Find where the given text appears and provide that cell's center as (X, Y) coordinate. 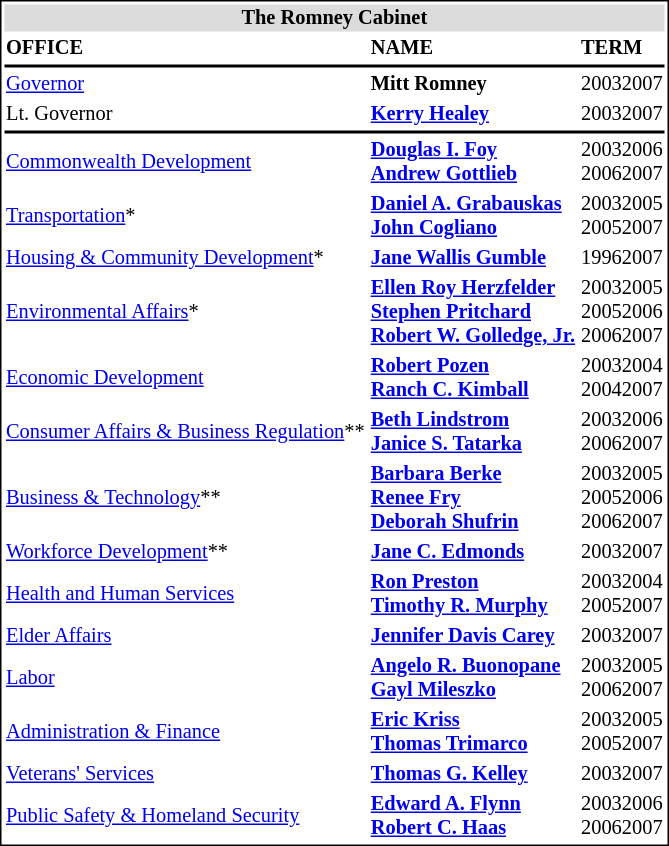
2003200420042007 (622, 378)
Veterans' Services (185, 774)
Administration & Finance (185, 732)
Douglas I. FoyAndrew Gottlieb (472, 162)
Beth LindstromJanice S. Tatarka (472, 432)
Daniel A. GrabauskasJohn Cogliano (472, 216)
Robert PozenRanch C. Kimball (472, 378)
Business & Technology** (185, 498)
Labor (185, 678)
Consumer Affairs & Business Regulation** (185, 432)
2003200520062007 (622, 678)
Public Safety & Homeland Security (185, 816)
Lt. Governor (185, 114)
19962007 (622, 258)
Barbara BerkeRenee FryDeborah Shufrin (472, 498)
Governor (185, 84)
Kerry Healey (472, 114)
Commonwealth Development (185, 162)
Eric KrissThomas Trimarco (472, 732)
Workforce Development** (185, 552)
OFFICE (185, 48)
The Romney Cabinet (334, 18)
Angelo R. BuonopaneGayl Mileszko (472, 678)
TERM (622, 48)
Economic Development (185, 378)
Housing & Community Development* (185, 258)
Ellen Roy HerzfelderStephen PritchardRobert W. Golledge, Jr. (472, 312)
Jane Wallis Gumble (472, 258)
Environmental Affairs* (185, 312)
Ron PrestonTimothy R. Murphy (472, 594)
Mitt Romney (472, 84)
Elder Affairs (185, 636)
NAME (472, 48)
Jane C. Edmonds (472, 552)
Jennifer Davis Carey (472, 636)
2003200420052007 (622, 594)
Thomas G. Kelley (472, 774)
Transportation* (185, 216)
Edward A. FlynnRobert C. Haas (472, 816)
Health and Human Services (185, 594)
